From the cell containing the given text, extract its center point as (X, Y) coordinate. 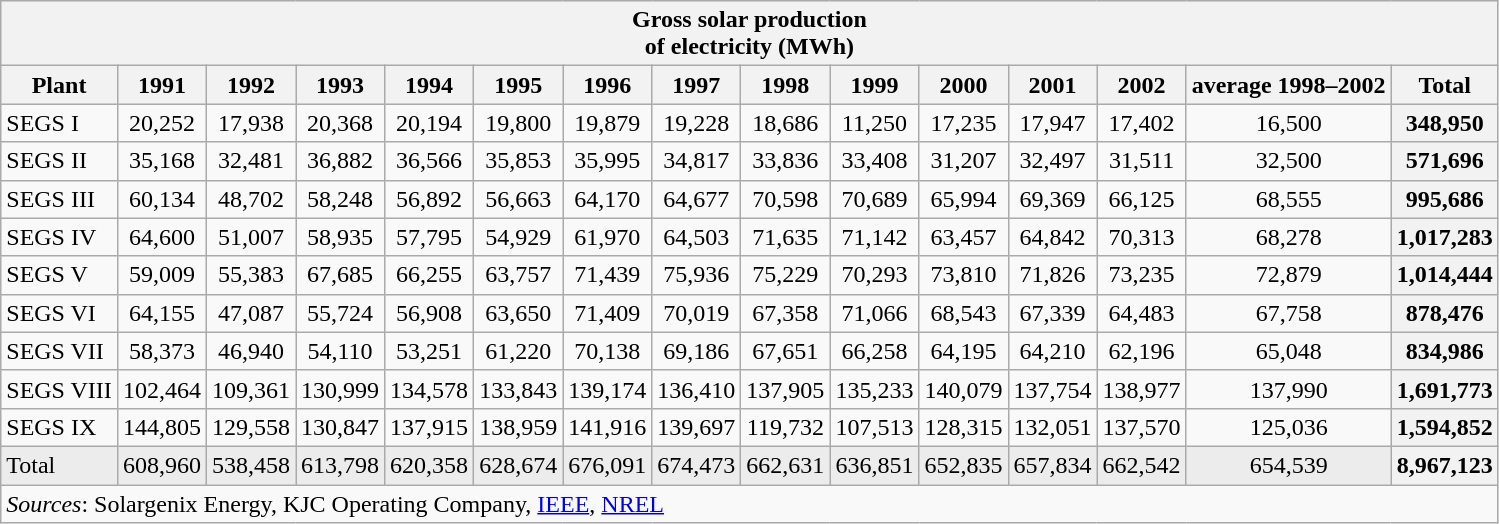
17,938 (250, 123)
140,079 (964, 389)
119,732 (786, 427)
34,817 (696, 161)
674,473 (696, 465)
128,315 (964, 427)
53,251 (430, 351)
SEGS I (60, 123)
31,207 (964, 161)
137,990 (1288, 389)
995,686 (1444, 199)
17,402 (1142, 123)
11,250 (874, 123)
636,851 (874, 465)
136,410 (696, 389)
58,373 (162, 351)
67,651 (786, 351)
32,500 (1288, 161)
SEGS VI (60, 313)
654,539 (1288, 465)
SEGS IV (60, 237)
54,929 (518, 237)
139,697 (696, 427)
613,798 (340, 465)
33,836 (786, 161)
1992 (250, 85)
71,439 (608, 275)
1996 (608, 85)
134,578 (430, 389)
46,940 (250, 351)
57,795 (430, 237)
1993 (340, 85)
348,950 (1444, 123)
17,235 (964, 123)
36,566 (430, 161)
1998 (786, 85)
64,842 (1052, 237)
628,674 (518, 465)
130,999 (340, 389)
70,689 (874, 199)
31,511 (1142, 161)
676,091 (608, 465)
1,691,773 (1444, 389)
71,826 (1052, 275)
SEGS III (60, 199)
141,916 (608, 427)
SEGS VIII (60, 389)
75,229 (786, 275)
59,009 (162, 275)
65,994 (964, 199)
878,476 (1444, 313)
109,361 (250, 389)
56,908 (430, 313)
35,853 (518, 161)
56,892 (430, 199)
8,967,123 (1444, 465)
19,228 (696, 123)
538,458 (250, 465)
69,186 (696, 351)
55,383 (250, 275)
64,195 (964, 351)
138,977 (1142, 389)
68,543 (964, 313)
72,879 (1288, 275)
average 1998–2002 (1288, 85)
66,258 (874, 351)
71,635 (786, 237)
67,758 (1288, 313)
Plant (60, 85)
71,142 (874, 237)
138,959 (518, 427)
70,138 (608, 351)
70,598 (786, 199)
107,513 (874, 427)
58,248 (340, 199)
60,134 (162, 199)
129,558 (250, 427)
20,252 (162, 123)
56,663 (518, 199)
64,600 (162, 237)
64,210 (1052, 351)
137,754 (1052, 389)
64,483 (1142, 313)
SEGS V (60, 275)
1999 (874, 85)
SEGS IX (60, 427)
71,409 (608, 313)
137,570 (1142, 427)
51,007 (250, 237)
65,048 (1288, 351)
70,019 (696, 313)
571,696 (1444, 161)
33,408 (874, 161)
75,936 (696, 275)
63,457 (964, 237)
133,843 (518, 389)
35,995 (608, 161)
67,685 (340, 275)
1995 (518, 85)
61,220 (518, 351)
2001 (1052, 85)
20,194 (430, 123)
47,087 (250, 313)
18,686 (786, 123)
SEGS VII (60, 351)
2002 (1142, 85)
132,051 (1052, 427)
135,233 (874, 389)
662,631 (786, 465)
130,847 (340, 427)
137,905 (786, 389)
1,017,283 (1444, 237)
55,724 (340, 313)
70,313 (1142, 237)
2000 (964, 85)
35,168 (162, 161)
70,293 (874, 275)
1994 (430, 85)
144,805 (162, 427)
32,481 (250, 161)
73,810 (964, 275)
125,036 (1288, 427)
19,800 (518, 123)
67,358 (786, 313)
137,915 (430, 427)
66,255 (430, 275)
139,174 (608, 389)
63,757 (518, 275)
19,879 (608, 123)
32,497 (1052, 161)
102,464 (162, 389)
620,358 (430, 465)
657,834 (1052, 465)
SEGS II (60, 161)
Sources: Solargenix Energy, KJC Operating Company, IEEE, NREL (750, 503)
16,500 (1288, 123)
64,677 (696, 199)
20,368 (340, 123)
17,947 (1052, 123)
36,882 (340, 161)
608,960 (162, 465)
64,170 (608, 199)
63,650 (518, 313)
1997 (696, 85)
Gross solar production of electricity (MWh) (750, 34)
1,594,852 (1444, 427)
64,503 (696, 237)
73,235 (1142, 275)
58,935 (340, 237)
67,339 (1052, 313)
68,555 (1288, 199)
48,702 (250, 199)
1991 (162, 85)
64,155 (162, 313)
66,125 (1142, 199)
62,196 (1142, 351)
662,542 (1142, 465)
71,066 (874, 313)
834,986 (1444, 351)
54,110 (340, 351)
69,369 (1052, 199)
1,014,444 (1444, 275)
68,278 (1288, 237)
61,970 (608, 237)
652,835 (964, 465)
